Extract the [X, Y] coordinate from the center of the cell holding the provided text.  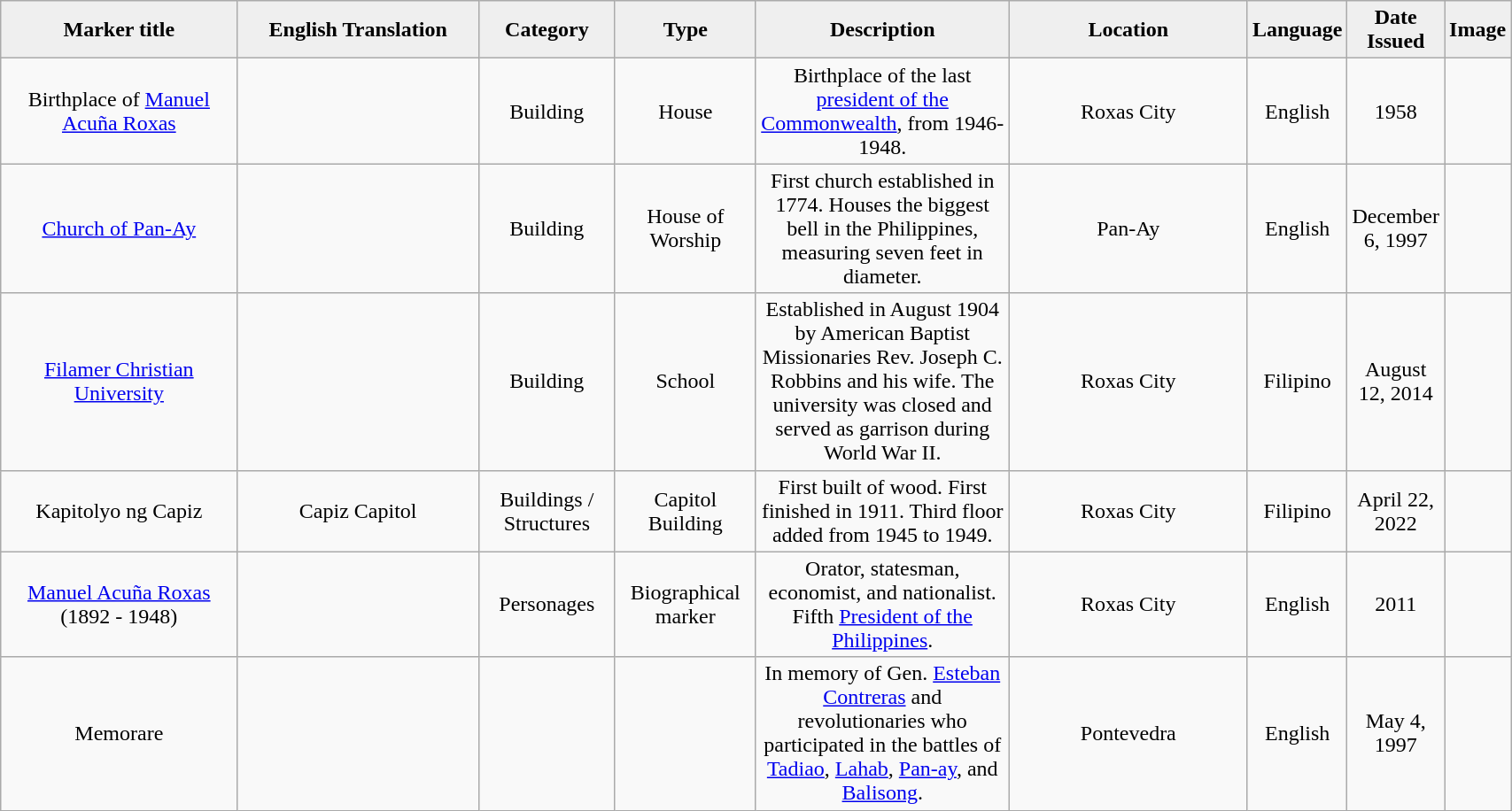
English Translation [358, 30]
House [686, 112]
First built of wood. First finished in 1911. Third floor added from 1945 to 1949. [882, 511]
Type [686, 30]
Category [547, 30]
Capitol Building [686, 511]
Birthplace of the last president of the Commonwealth, from 1946-1948. [882, 112]
Location [1128, 30]
August 12, 2014 [1396, 382]
Biographical marker [686, 604]
Personages [547, 604]
2011 [1396, 604]
1958 [1396, 112]
School [686, 382]
Date Issued [1396, 30]
House of Worship [686, 228]
Capiz Capitol [358, 511]
May 4, 1997 [1396, 733]
Orator, statesman, economist, and nationalist. Fifth President of the Philippines. [882, 604]
Church of Pan-Ay [119, 228]
Memorare [119, 733]
Birthplace of Manuel Acuña Roxas [119, 112]
First church established in 1774. Houses the biggest bell in the Philippines, measuring seven feet in diameter. [882, 228]
Description [882, 30]
December 6, 1997 [1396, 228]
Kapitolyo ng Capiz [119, 511]
Language [1297, 30]
Manuel Acuña Roxas (1892 - 1948) [119, 604]
Pan-Ay [1128, 228]
In memory of Gen. Esteban Contreras and revolutionaries who participated in the battles of Tadiao, Lahab, Pan-ay, and Balisong. [882, 733]
Image [1477, 30]
Pontevedra [1128, 733]
Filamer Christian University [119, 382]
Marker title [119, 30]
April 22, 2022 [1396, 511]
Buildings / Structures [547, 511]
